Determine the (x, y) coordinate at the center of the cell enclosing the given text.  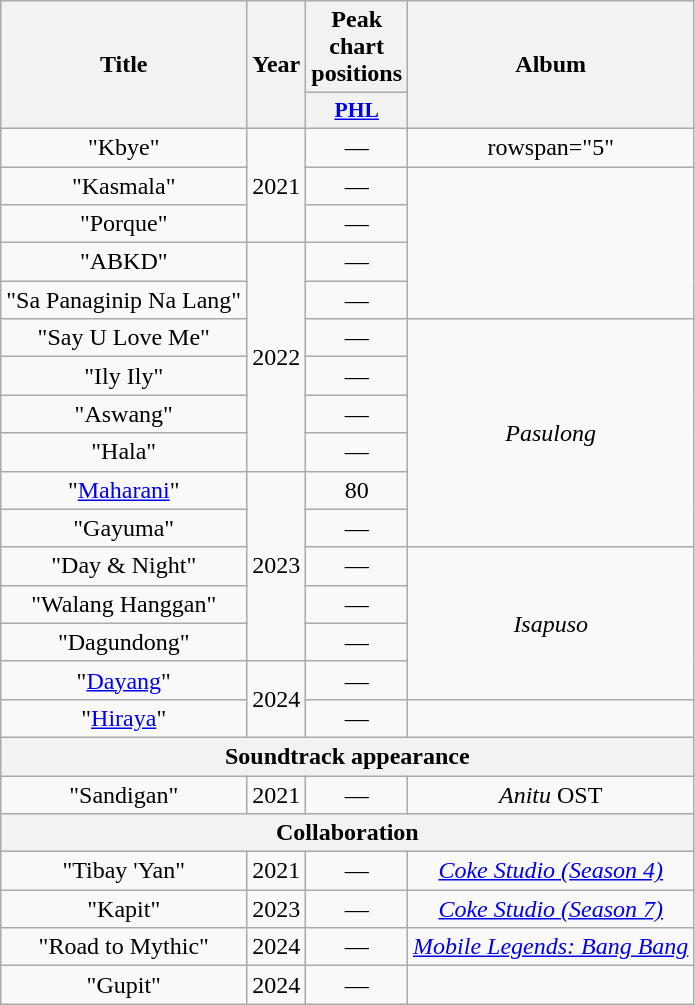
"Say U Love Me" (124, 338)
"Kapit" (124, 909)
rowspan="5" (551, 147)
PHL (357, 111)
"Aswang" (124, 414)
"Day & Night" (124, 566)
"Porque" (124, 224)
"Dayang" (124, 680)
"Gayuma" (124, 528)
Album (551, 65)
"Road to Mythic" (124, 947)
"Ily Ily" (124, 376)
Collaboration (348, 833)
"Kasmala" (124, 185)
2022 (276, 357)
"Hala" (124, 452)
"ABKD" (124, 262)
"Sa Panaginip Na Lang" (124, 300)
Mobile Legends: Bang Bang (551, 947)
"Kbye" (124, 147)
Title (124, 65)
Year (276, 65)
Anitu OST (551, 795)
"Dagundong" (124, 642)
"Sandigan" (124, 795)
"Walang Hanggan" (124, 604)
"Hiraya" (124, 718)
"Tibay 'Yan" (124, 871)
"Maharani" (124, 490)
Peak chart positions (357, 47)
Coke Studio (Season 4) (551, 871)
Soundtrack appearance (348, 756)
Coke Studio (Season 7) (551, 909)
Isapuso (551, 623)
80 (357, 490)
"Gupit" (124, 985)
Pasulong (551, 433)
